Provide the (X, Y) coordinate of the cell's center where the given text is located.  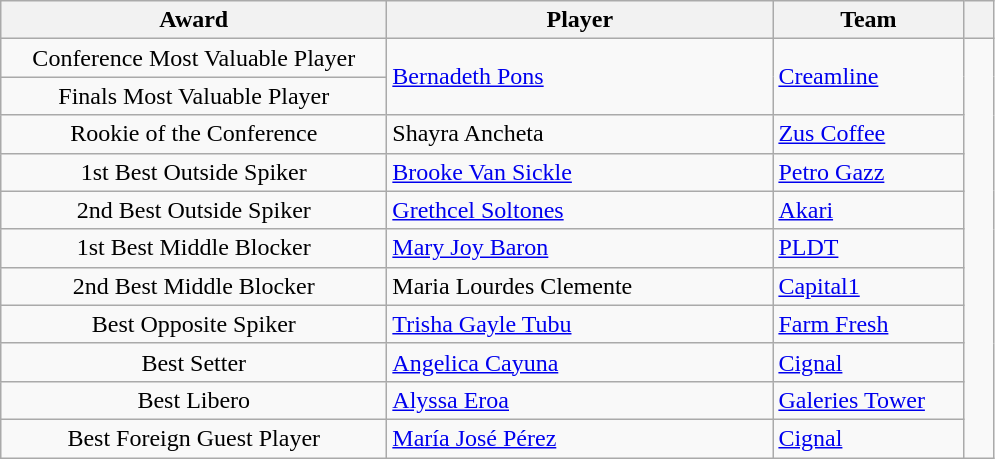
Alyssa Eroa (580, 400)
Player (580, 20)
1st Best Middle Blocker (194, 248)
Grethcel Soltones (580, 210)
Zus Coffee (868, 134)
Conference Most Valuable Player (194, 58)
Trisha Gayle Tubu (580, 324)
Creamline (868, 77)
2nd Best Outside Spiker (194, 210)
Best Setter (194, 362)
Akari (868, 210)
Best Foreign Guest Player (194, 438)
2nd Best Middle Blocker (194, 286)
Team (868, 20)
Best Libero (194, 400)
1st Best Outside Spiker (194, 172)
Award (194, 20)
Brooke Van Sickle (580, 172)
Shayra Ancheta (580, 134)
Petro Gazz (868, 172)
María José Pérez (580, 438)
PLDT (868, 248)
Farm Fresh (868, 324)
Angelica Cayuna (580, 362)
Capital1 (868, 286)
Maria Lourdes Clemente (580, 286)
Galeries Tower (868, 400)
Mary Joy Baron (580, 248)
Finals Most Valuable Player (194, 96)
Bernadeth Pons (580, 77)
Best Opposite Spiker (194, 324)
Rookie of the Conference (194, 134)
